From the cell containing the given text, extract its center point as (X, Y) coordinate. 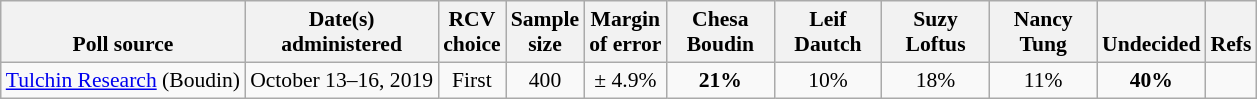
RCV choice (472, 32)
Tulchin Research (Boudin) (123, 80)
± 4.9% (625, 80)
Date(s) administered (342, 32)
First (472, 80)
Sample size (545, 32)
Leif Dautch (828, 32)
18% (936, 80)
11% (1043, 80)
Chesa Boudin (720, 32)
Margin of error (625, 32)
10% (828, 80)
Poll source (123, 32)
400 (545, 80)
October 13–16, 2019 (342, 80)
Suzy Loftus (936, 32)
Undecided (1151, 32)
21% (720, 80)
40% (1151, 80)
Nancy Tung (1043, 32)
Refs (1230, 32)
